For the text-containing cell, return its midpoint in (x, y) coordinate format. 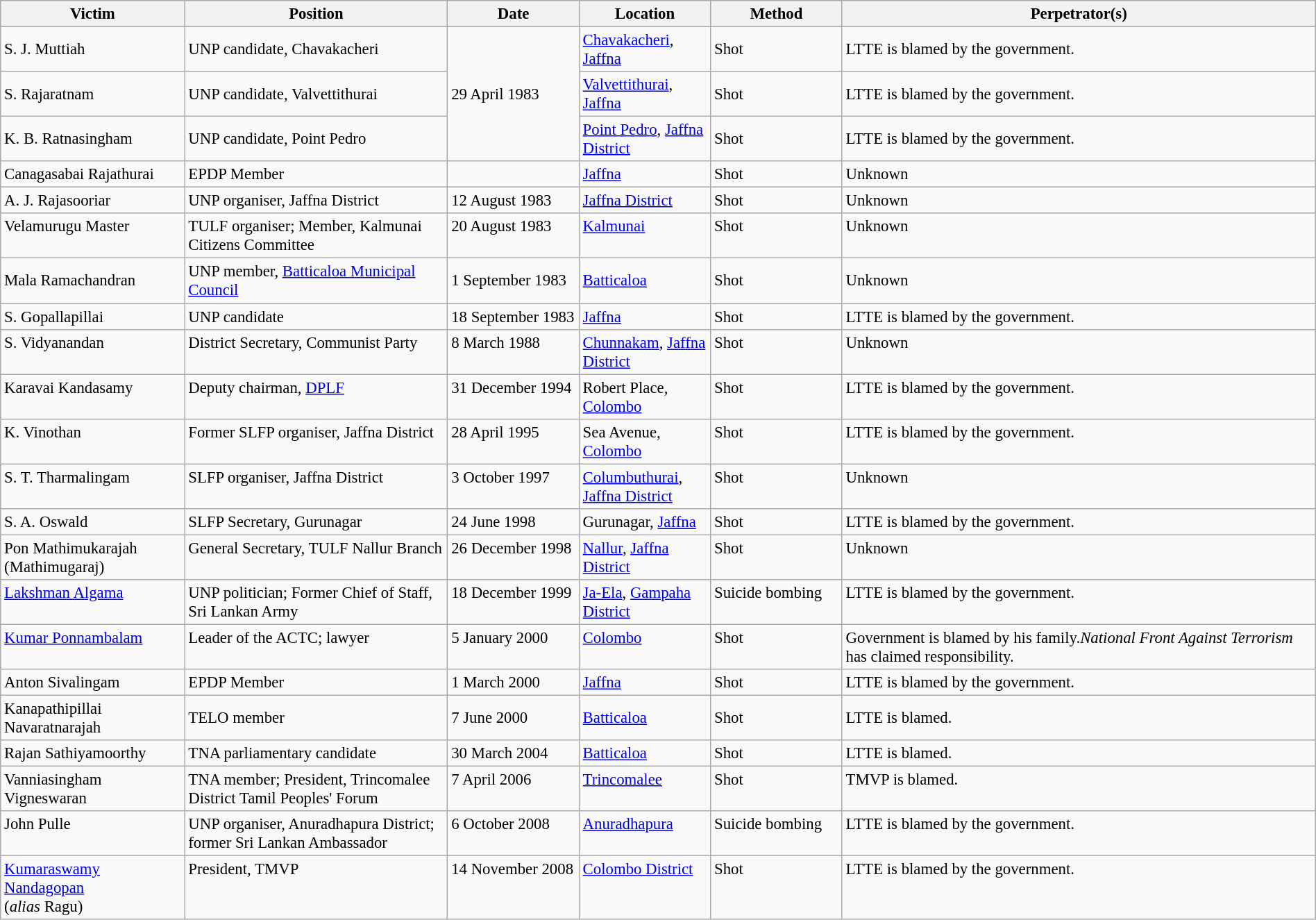
1 September 1983 (514, 281)
Chavakacheri, Jaffna (644, 50)
Perpetrator(s) (1079, 14)
1 March 2000 (514, 683)
Velamurugu Master (93, 236)
Valvettithurai, Jaffna (644, 94)
President, TMVP (317, 888)
Jaffna District (644, 201)
Victim (93, 14)
A. J. Rajasooriar (93, 201)
K. Vinothan (93, 442)
30 March 2004 (514, 753)
29 April 1983 (514, 94)
UNP candidate, Point Pedro (317, 139)
18 September 1983 (514, 317)
26 December 1998 (514, 557)
18 December 1999 (514, 603)
K. B. Ratnasingham (93, 139)
S. T. Tharmalingam (93, 486)
8 March 1988 (514, 351)
SLFP Secretary, Gurunagar (317, 522)
Sea Avenue, Colombo (644, 442)
Position (317, 14)
Kalmunai (644, 236)
Mala Ramachandran (93, 281)
TNA parliamentary candidate (317, 753)
Location (644, 14)
Gurunagar, Jaffna (644, 522)
7 April 2006 (514, 789)
Deputy chairman, DPLF (317, 397)
SLFP organiser, Jaffna District (317, 486)
TULF organiser; Member, Kalmunai Citizens Committee (317, 236)
6 October 2008 (514, 833)
5 January 2000 (514, 647)
S. Gopallapillai (93, 317)
Canagasabai Rajathurai (93, 174)
Lakshman Algama (93, 603)
31 December 1994 (514, 397)
UNP member, Batticaloa Municipal Council (317, 281)
S. J. Muttiah (93, 50)
Colombo District (644, 888)
Date (514, 14)
Pon Mathimukarajah(Mathimugaraj) (93, 557)
Chunnakam, Jaffna District (644, 351)
Government is blamed by his family.National Front Against Terrorism has claimed responsibility. (1079, 647)
S. Rajaratnam (93, 94)
Nallur, Jaffna District (644, 557)
24 June 1998 (514, 522)
Anuradhapura (644, 833)
Former SLFP organiser, Jaffna District (317, 442)
28 April 1995 (514, 442)
Trincomalee (644, 789)
14 November 2008 (514, 888)
UNP politician; Former Chief of Staff, Sri Lankan Army (317, 603)
Colombo (644, 647)
Point Pedro, Jaffna District (644, 139)
Kumar Ponnambalam (93, 647)
UNP candidate, Valvettithurai (317, 94)
Karavai Kandasamy (93, 397)
S. A. Oswald (93, 522)
3 October 1997 (514, 486)
S. Vidyanandan (93, 351)
20 August 1983 (514, 236)
TELO member (317, 718)
UNP candidate (317, 317)
12 August 1983 (514, 201)
Kanapathipillai Navaratnarajah (93, 718)
District Secretary, Communist Party (317, 351)
Ja-Ela, Gampaha District (644, 603)
UNP organiser, Jaffna District (317, 201)
Rajan Sathiyamoorthy (93, 753)
Kumaraswamy Nandagopan(alias Ragu) (93, 888)
General Secretary, TULF Nallur Branch (317, 557)
7 June 2000 (514, 718)
Robert Place, Colombo (644, 397)
Vanniasingham Vigneswaran (93, 789)
Method (776, 14)
UNP organiser, Anuradhapura District; former Sri Lankan Ambassador (317, 833)
Anton Sivalingam (93, 683)
Columbuthurai, Jaffna District (644, 486)
Leader of the ACTC; lawyer (317, 647)
TNA member; President, Trincomalee District Tamil Peoples' Forum (317, 789)
UNP candidate, Chavakacheri (317, 50)
John Pulle (93, 833)
TMVP is blamed. (1079, 789)
